Scan for the cell matching the given text and deliver its (X, Y) coordinate at center. 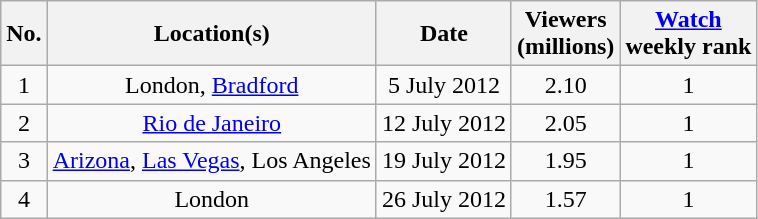
London, Bradford (212, 85)
2.10 (565, 85)
2 (24, 123)
Viewers(millions) (565, 34)
Rio de Janeiro (212, 123)
Location(s) (212, 34)
1.95 (565, 161)
26 July 2012 (444, 199)
2.05 (565, 123)
4 (24, 199)
1.57 (565, 199)
Date (444, 34)
19 July 2012 (444, 161)
3 (24, 161)
5 July 2012 (444, 85)
Watchweekly rank (688, 34)
No. (24, 34)
London (212, 199)
12 July 2012 (444, 123)
Arizona, Las Vegas, Los Angeles (212, 161)
